Capture the cell that displays the provided text and extract its [x, y] central coordinate. 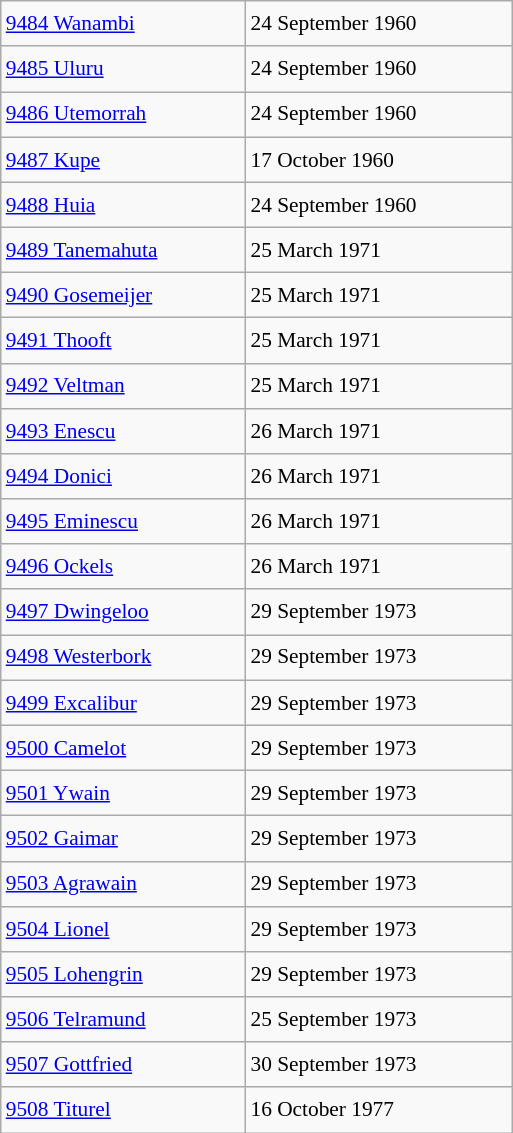
9486 Utemorrah [124, 114]
9508 Titurel [124, 1110]
9503 Agrawain [124, 884]
9494 Donici [124, 476]
9498 Westerbork [124, 658]
9499 Excalibur [124, 702]
9487 Kupe [124, 160]
9505 Lohengrin [124, 974]
9492 Veltman [124, 386]
9495 Eminescu [124, 522]
9484 Wanambi [124, 24]
25 September 1973 [378, 1020]
9504 Lionel [124, 928]
30 September 1973 [378, 1064]
9497 Dwingeloo [124, 612]
9507 Gottfried [124, 1064]
9506 Telramund [124, 1020]
9489 Tanemahuta [124, 250]
9493 Enescu [124, 430]
9490 Gosemeijer [124, 296]
9485 Uluru [124, 68]
16 October 1977 [378, 1110]
9496 Ockels [124, 566]
9501 Ywain [124, 792]
9500 Camelot [124, 748]
17 October 1960 [378, 160]
9488 Huia [124, 204]
9502 Gaimar [124, 838]
9491 Thooft [124, 340]
